Capture the cell that displays the provided text and extract its (x, y) central coordinate. 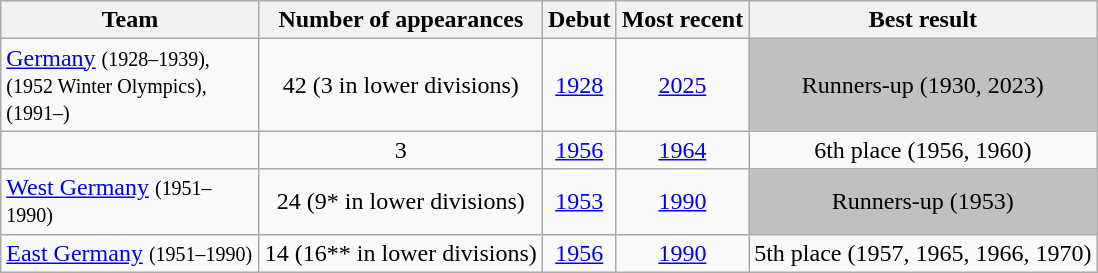
Germany (1928–1939), (1952 Winter Olympics), (1991–) (130, 85)
Number of appearances (400, 20)
Runners-up (1930, 2023) (923, 85)
3 (400, 150)
42 (3 in lower divisions) (400, 85)
Debut (579, 20)
5th place (1957, 1965, 1966, 1970) (923, 253)
Best result (923, 20)
Most recent (682, 20)
1953 (579, 202)
East Germany (1951–1990) (130, 253)
6th place (1956, 1960) (923, 150)
West Germany (1951–1990) (130, 202)
Team (130, 20)
14 (16** in lower divisions) (400, 253)
1964 (682, 150)
1928 (579, 85)
24 (9* in lower divisions) (400, 202)
2025 (682, 85)
Runners-up (1953) (923, 202)
